Locate the cell with the specified text and output its [X, Y] center coordinate. 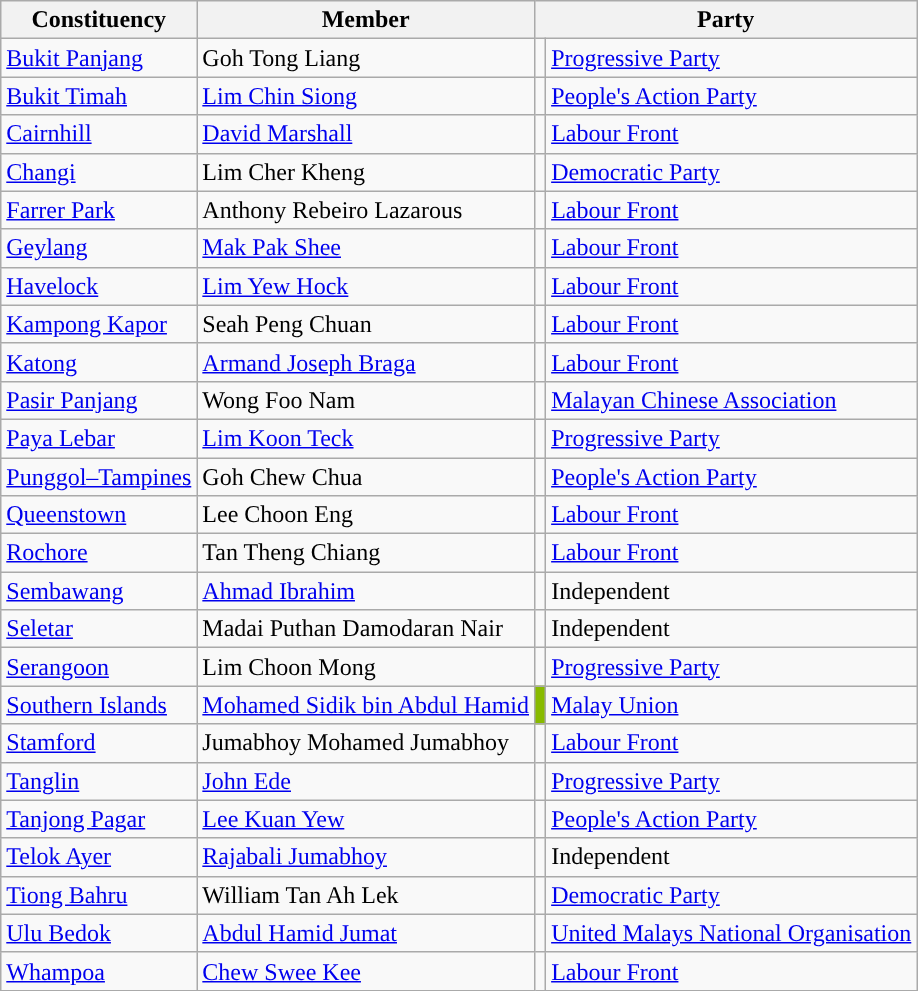
Telok Ayer [99, 857]
Lim Chin Siong [366, 96]
Lim Koon Teck [366, 438]
Madai Puthan Damodaran Nair [366, 629]
Havelock [99, 286]
Tan Theng Chiang [366, 553]
John Ede [366, 781]
Goh Tong Liang [366, 58]
Jumabhoy Mohamed Jumabhoy [366, 743]
Bukit Timah [99, 96]
Kampong Kapor [99, 324]
Pasir Panjang [99, 400]
Wong Foo Nam [366, 400]
Rajabali Jumabhoy [366, 857]
Seah Peng Chuan [366, 324]
Paya Lebar [99, 438]
Tanjong Pagar [99, 819]
Southern Islands [99, 705]
Tanglin [99, 781]
Bukit Panjang [99, 58]
Rochore [99, 553]
Lee Kuan Yew [366, 819]
David Marshall [366, 134]
Goh Chew Chua [366, 477]
Farrer Park [99, 210]
Tiong Bahru [99, 895]
Member [366, 20]
Punggol–Tampines [99, 477]
Anthony Rebeiro Lazarous [366, 210]
Abdul Hamid Jumat [366, 933]
Party [726, 20]
William Tan Ah Lek [366, 895]
Lim Choon Mong [366, 667]
United Malays National Organisation [732, 933]
Malay Union [732, 705]
Mak Pak Shee [366, 248]
Whampoa [99, 971]
Lim Yew Hock [366, 286]
Sembawang [99, 591]
Mohamed Sidik bin Abdul Hamid [366, 705]
Chew Swee Kee [366, 971]
Ulu Bedok [99, 933]
Armand Joseph Braga [366, 362]
Stamford [99, 743]
Malayan Chinese Association [732, 400]
Lim Cher Kheng [366, 172]
Queenstown [99, 515]
Cairnhill [99, 134]
Serangoon [99, 667]
Constituency [99, 20]
Geylang [99, 248]
Lee Choon Eng [366, 515]
Changi [99, 172]
Ahmad Ibrahim [366, 591]
Katong [99, 362]
Seletar [99, 629]
